Output the [X, Y] coordinate of the center of the cell containing the given text.  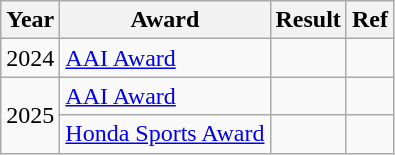
Ref [370, 20]
Award [165, 20]
2025 [30, 115]
Honda Sports Award [165, 134]
Result [308, 20]
2024 [30, 58]
Year [30, 20]
